Extract the (x, y) coordinate from the center of the cell holding the provided text.  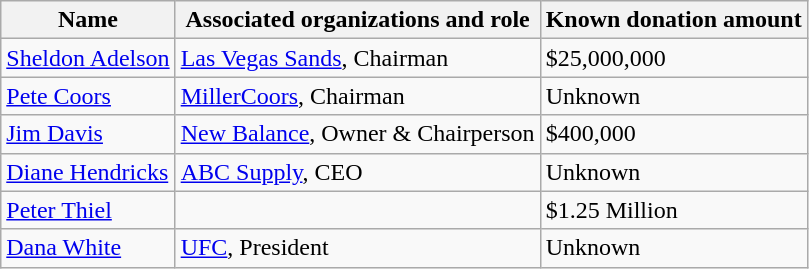
Known donation amount (674, 20)
ABC Supply, CEO (358, 172)
MillerCoors, Chairman (358, 96)
Diane Hendricks (88, 172)
$25,000,000 (674, 58)
Sheldon Adelson (88, 58)
$400,000 (674, 134)
Las Vegas Sands, Chairman (358, 58)
New Balance, Owner & Chairperson (358, 134)
Associated organizations and role (358, 20)
Pete Coors (88, 96)
UFC, President (358, 248)
Dana White (88, 248)
Peter Thiel (88, 210)
Jim Davis (88, 134)
$1.25 Million (674, 210)
Name (88, 20)
